Capture the cell that displays the provided text and extract its (X, Y) central coordinate. 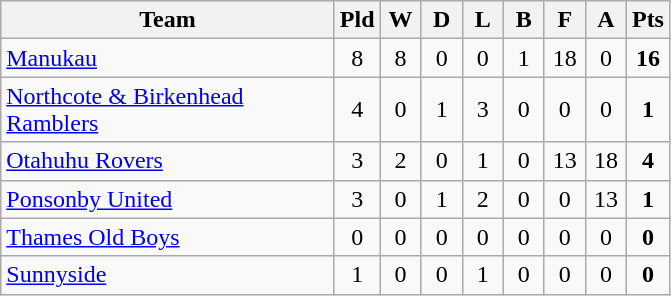
Pts (648, 20)
Pld (357, 20)
L (482, 20)
W (400, 20)
Thames Old Boys (168, 237)
16 (648, 58)
Otahuhu Rovers (168, 161)
Manukau (168, 58)
A (606, 20)
F (564, 20)
Team (168, 20)
B (524, 20)
Northcote & Birkenhead Ramblers (168, 110)
Sunnyside (168, 275)
Ponsonby United (168, 199)
D (442, 20)
